Identify which cell holds the provided text, then report its (X, Y) central coordinate. 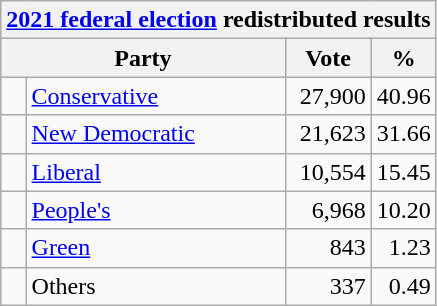
Conservative (156, 96)
Party (143, 58)
People's (156, 210)
843 (328, 248)
New Democratic (156, 134)
10.20 (404, 210)
21,623 (328, 134)
337 (328, 286)
1.23 (404, 248)
6,968 (328, 210)
Others (156, 286)
% (404, 58)
15.45 (404, 172)
31.66 (404, 134)
10,554 (328, 172)
40.96 (404, 96)
Vote (328, 58)
Liberal (156, 172)
0.49 (404, 286)
27,900 (328, 96)
Green (156, 248)
2021 federal election redistributed results (218, 20)
